Identify which cell holds the provided text, then report its (X, Y) central coordinate. 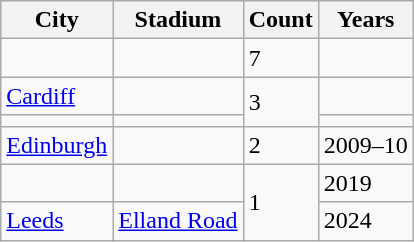
Stadium (178, 20)
7 (280, 58)
3 (280, 102)
City (57, 20)
2009–10 (366, 145)
2024 (366, 221)
Leeds (57, 221)
Count (280, 20)
Elland Road (178, 221)
1 (280, 202)
2019 (366, 183)
Years (366, 20)
Cardiff (57, 96)
Edinburgh (57, 145)
2 (280, 145)
